Capture the cell that displays the provided text and extract its (x, y) central coordinate. 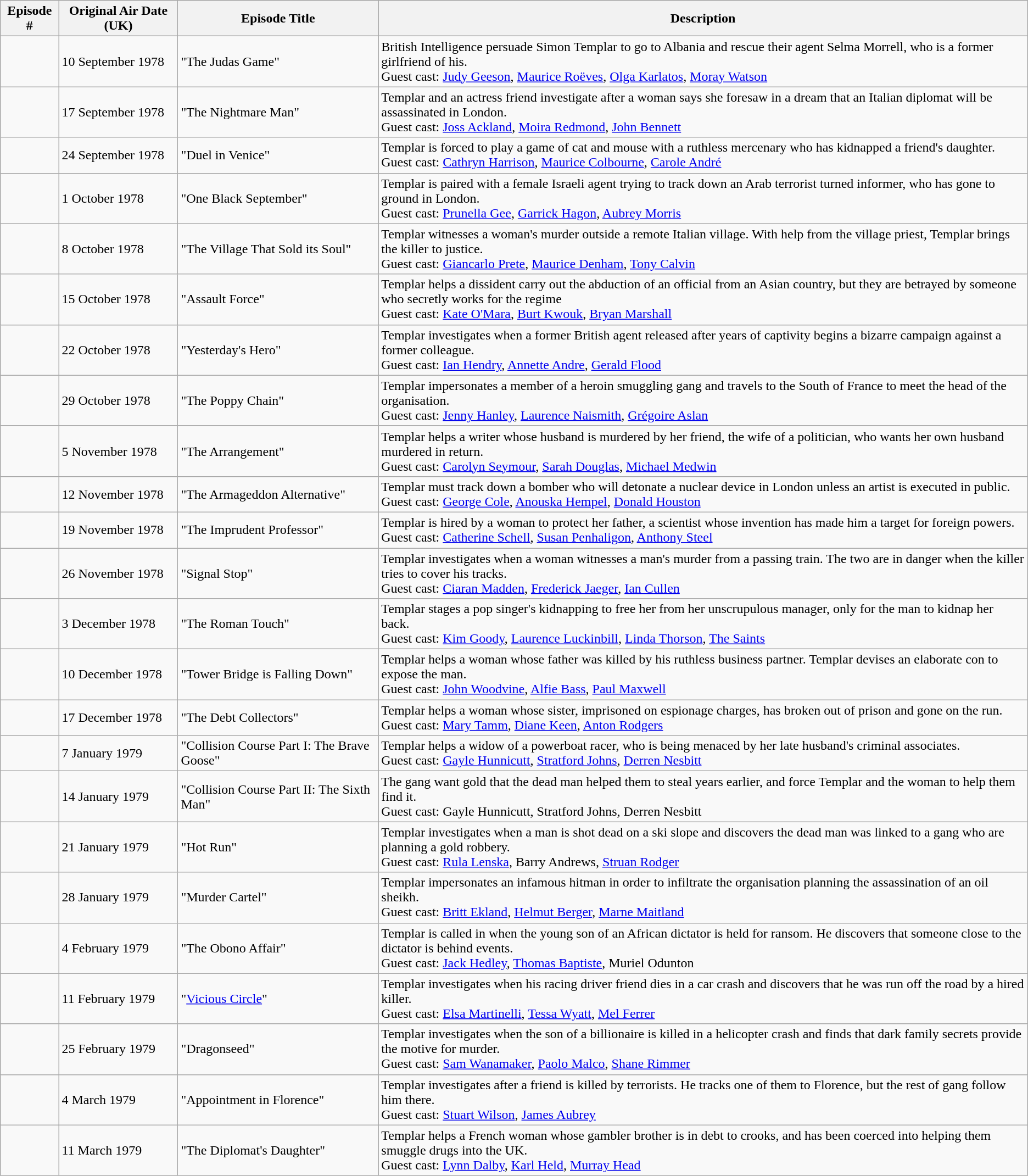
"The Arrangement" (278, 451)
10 December 1978 (119, 675)
"Duel in Venice" (278, 155)
"The Poppy Chain" (278, 400)
"Assault Force" (278, 299)
"The Nightmare Man" (278, 112)
"Yesterday's Hero" (278, 350)
"The Obono Affair" (278, 948)
21 January 1979 (119, 847)
"Dragonseed" (278, 1049)
"One Black September" (278, 198)
"Appointment in Florence" (278, 1100)
17 December 1978 (119, 717)
8 October 1978 (119, 249)
"The Diplomat's Daughter" (278, 1150)
24 September 1978 (119, 155)
"The Debt Collectors" (278, 717)
14 January 1979 (119, 796)
Original Air Date (UK) (119, 19)
10 September 1978 (119, 62)
3 December 1978 (119, 624)
"Tower Bridge is Falling Down" (278, 675)
15 October 1978 (119, 299)
19 November 1978 (119, 530)
"The Imprudent Professor" (278, 530)
Description (703, 19)
7 January 1979 (119, 754)
Episode Title (278, 19)
17 September 1978 (119, 112)
4 March 1979 (119, 1100)
11 February 1979 (119, 999)
5 November 1978 (119, 451)
"Murder Cartel" (278, 898)
4 February 1979 (119, 948)
"Signal Stop" (278, 573)
25 February 1979 (119, 1049)
"The Judas Game" (278, 62)
"The Village That Sold its Soul" (278, 249)
28 January 1979 (119, 898)
26 November 1978 (119, 573)
29 October 1978 (119, 400)
1 October 1978 (119, 198)
"Collision Course Part II: The Sixth Man" (278, 796)
"The Roman Touch" (278, 624)
Episode # (30, 19)
"Vicious Circle" (278, 999)
12 November 1978 (119, 494)
"Hot Run" (278, 847)
"The Armageddon Alternative" (278, 494)
"Collision Course Part I: The Brave Goose" (278, 754)
11 March 1979 (119, 1150)
22 October 1978 (119, 350)
